Identify which cell holds the provided text, then report its [X, Y] central coordinate. 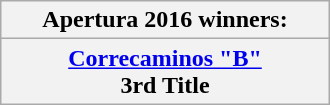
Correcaminos "B"3rd Title [165, 72]
Apertura 2016 winners: [165, 20]
